Output the [X, Y] coordinate of the center of the cell containing the given text.  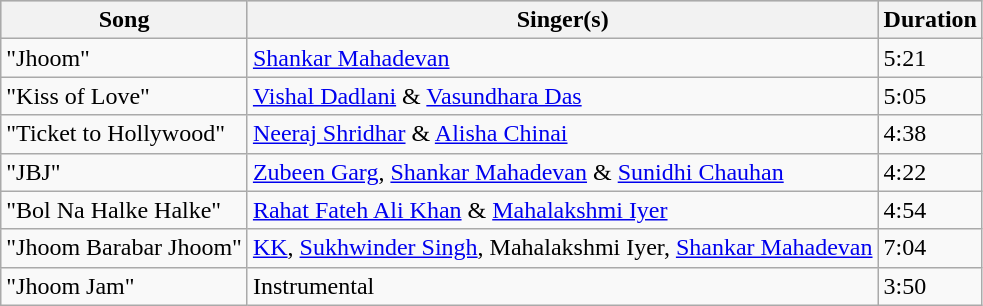
"JBJ" [124, 172]
"Jhoom Jam" [124, 286]
4:38 [930, 134]
Song [124, 20]
5:21 [930, 58]
Instrumental [562, 286]
4:22 [930, 172]
3:50 [930, 286]
7:04 [930, 248]
Rahat Fateh Ali Khan & Mahalakshmi Iyer [562, 210]
Neeraj Shridhar & Alisha Chinai [562, 134]
Shankar Mahadevan [562, 58]
"Jhoom Barabar Jhoom" [124, 248]
Duration [930, 20]
Vishal Dadlani & Vasundhara Das [562, 96]
"Kiss of Love" [124, 96]
KK, Sukhwinder Singh, Mahalakshmi Iyer, Shankar Mahadevan [562, 248]
"Bol Na Halke Halke" [124, 210]
"Jhoom" [124, 58]
"Ticket to Hollywood" [124, 134]
4:54 [930, 210]
Singer(s) [562, 20]
5:05 [930, 96]
Zubeen Garg, Shankar Mahadevan & Sunidhi Chauhan [562, 172]
